Scan for the cell matching the given text and deliver its [X, Y] coordinate at center. 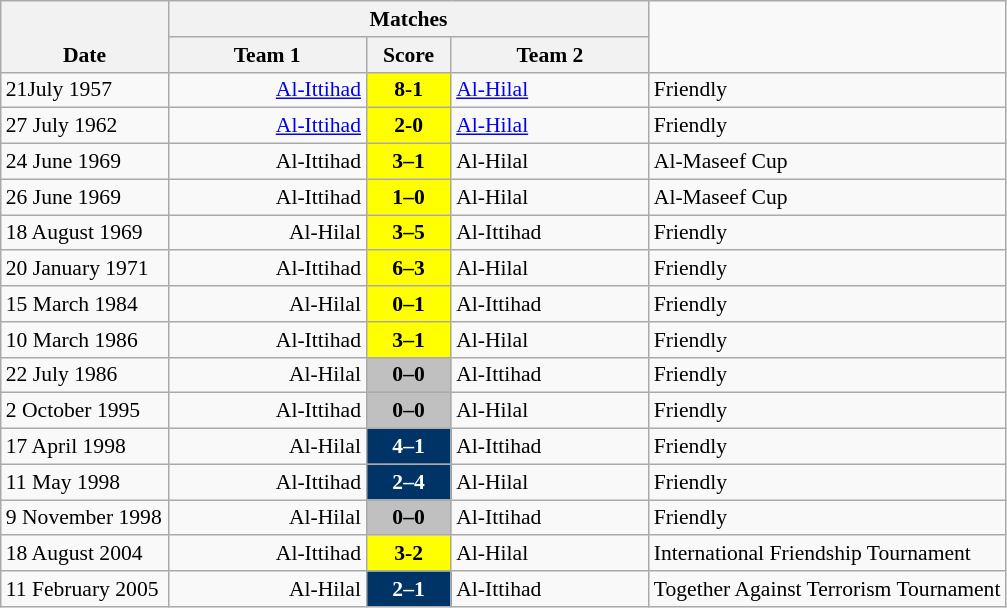
3–5 [408, 233]
10 March 1986 [85, 340]
18 August 2004 [85, 554]
Team 1 [267, 55]
20 January 1971 [85, 269]
2 October 1995 [85, 411]
Date [85, 36]
Matches [408, 19]
21July 1957 [85, 90]
22 July 1986 [85, 375]
17 April 1998 [85, 447]
11 February 2005 [85, 589]
3-2 [408, 554]
International Friendship Tournament [828, 554]
15 March 1984 [85, 304]
9 November 1998 [85, 518]
0–1 [408, 304]
26 June 1969 [85, 197]
27 July 1962 [85, 126]
Team 2 [550, 55]
2-0 [408, 126]
Together Against Terrorism Tournament [828, 589]
24 June 1969 [85, 162]
2–4 [408, 482]
8-1 [408, 90]
1–0 [408, 197]
18 August 1969 [85, 233]
Score [408, 55]
6–3 [408, 269]
11 May 1998 [85, 482]
2–1 [408, 589]
4–1 [408, 447]
